Scan for the cell matching the given text and deliver its (X, Y) coordinate at center. 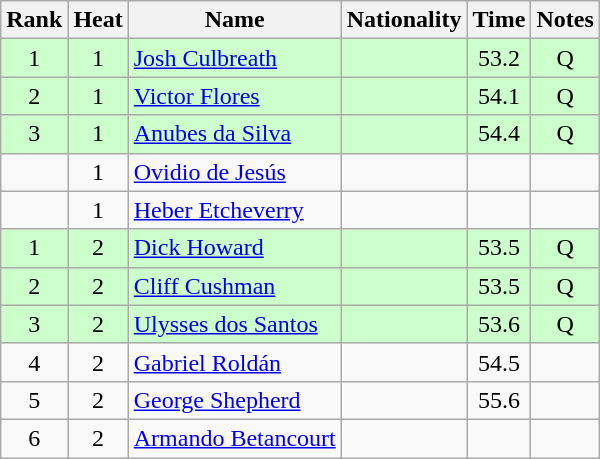
Dick Howard (234, 248)
Name (234, 20)
53.6 (499, 324)
Notes (565, 20)
Heber Etcheverry (234, 210)
55.6 (499, 400)
Cliff Cushman (234, 286)
53.2 (499, 58)
54.4 (499, 134)
Time (499, 20)
Heat (98, 20)
Ovidio de Jesús (234, 172)
Victor Flores (234, 96)
54.5 (499, 362)
Nationality (404, 20)
54.1 (499, 96)
Anubes da Silva (234, 134)
Gabriel Roldán (234, 362)
George Shepherd (234, 400)
6 (34, 438)
Josh Culbreath (234, 58)
Ulysses dos Santos (234, 324)
Armando Betancourt (234, 438)
4 (34, 362)
Rank (34, 20)
5 (34, 400)
